Detect which cell encompasses the target text, then output its [x, y] center coordinate. 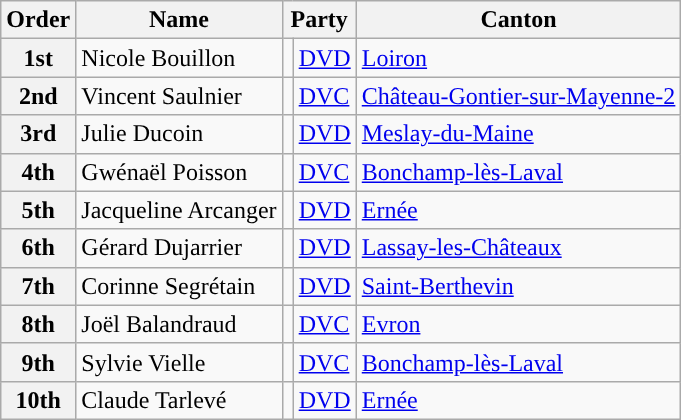
Name [179, 20]
Vincent Saulnier [179, 96]
Meslay-du-Maine [518, 134]
9th [38, 362]
Lassay-les-Châteaux [518, 248]
7th [38, 286]
Jacqueline Arcanger [179, 210]
6th [38, 248]
Corinne Segrétain [179, 286]
Gwénaël Poisson [179, 172]
Sylvie Vielle [179, 362]
Order [38, 20]
2nd [38, 96]
Loiron [518, 58]
4th [38, 172]
Château-Gontier-sur-Mayenne-2 [518, 96]
Claude Tarlevé [179, 400]
Canton [518, 20]
8th [38, 324]
Saint-Berthevin [518, 286]
3rd [38, 134]
Joël Balandraud [179, 324]
Julie Ducoin [179, 134]
Gérard Dujarrier [179, 248]
Party [319, 20]
10th [38, 400]
Evron [518, 324]
Nicole Bouillon [179, 58]
1st [38, 58]
5th [38, 210]
